Scan for the cell matching the given text and deliver its (X, Y) coordinate at center. 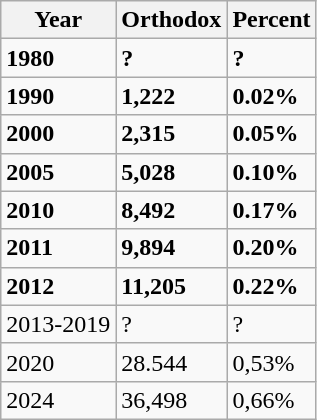
0.02% (272, 96)
1980 (58, 58)
2,315 (172, 134)
9,894 (172, 248)
2024 (58, 400)
2010 (58, 210)
2020 (58, 362)
2012 (58, 286)
0.17% (272, 210)
0.05% (272, 134)
2011 (58, 248)
Orthodox (172, 20)
Year (58, 20)
2005 (58, 172)
0,66% (272, 400)
0.10% (272, 172)
2013-2019 (58, 324)
36,498 (172, 400)
0.22% (272, 286)
5,028 (172, 172)
Percent (272, 20)
8,492 (172, 210)
28.544 (172, 362)
11,205 (172, 286)
1990 (58, 96)
1,222 (172, 96)
2000 (58, 134)
0.20% (272, 248)
0,53% (272, 362)
